Provide the (x, y) coordinate of the cell's center where the given text is located.  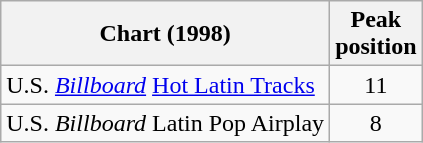
11 (376, 85)
U.S. Billboard Latin Pop Airplay (166, 123)
Peakposition (376, 34)
8 (376, 123)
Chart (1998) (166, 34)
U.S. Billboard Hot Latin Tracks (166, 85)
